Determine the [X, Y] coordinate at the center of the cell enclosing the given text.  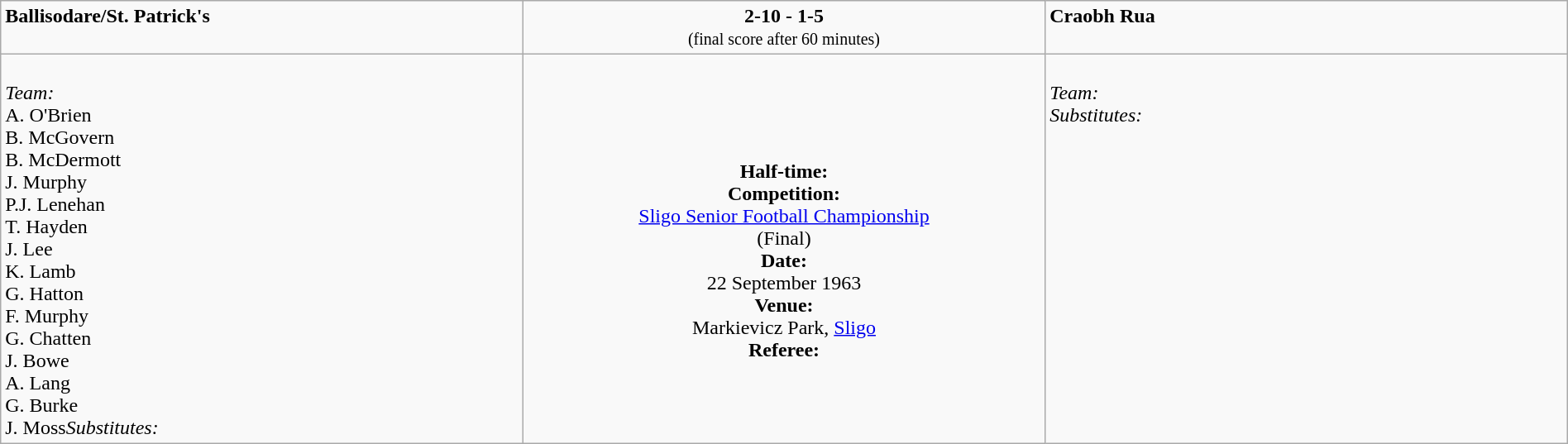
Half-time:Competition:Sligo Senior Football Championship(Final)Date:22 September 1963Venue:Markievicz Park, SligoReferee: [784, 249]
Ballisodare/St. Patrick's [262, 28]
Team: Substitutes: [1307, 249]
Craobh Rua [1307, 28]
2-10 - 1-5(final score after 60 minutes) [784, 28]
